For the text-containing cell, return its midpoint in (X, Y) coordinate format. 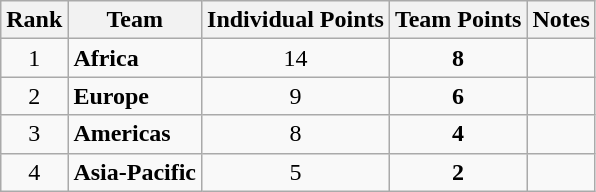
Americas (135, 134)
Europe (135, 96)
Individual Points (296, 20)
Team Points (458, 20)
Rank (34, 20)
6 (458, 96)
14 (296, 58)
Africa (135, 58)
5 (296, 172)
Asia-Pacific (135, 172)
9 (296, 96)
Team (135, 20)
Notes (561, 20)
3 (34, 134)
1 (34, 58)
